Scan for the cell matching the given text and deliver its (X, Y) coordinate at center. 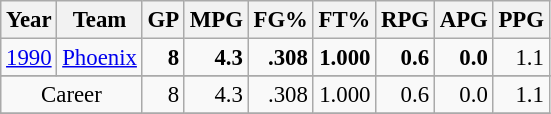
FG% (280, 20)
Career (72, 95)
RPG (406, 20)
FT% (344, 20)
GP (163, 20)
MPG (216, 20)
1990 (29, 58)
Year (29, 20)
APG (464, 20)
Team (100, 20)
PPG (521, 20)
Phoenix (100, 58)
